Return the (X, Y) coordinate for the center point of the cell that contains the specified text.  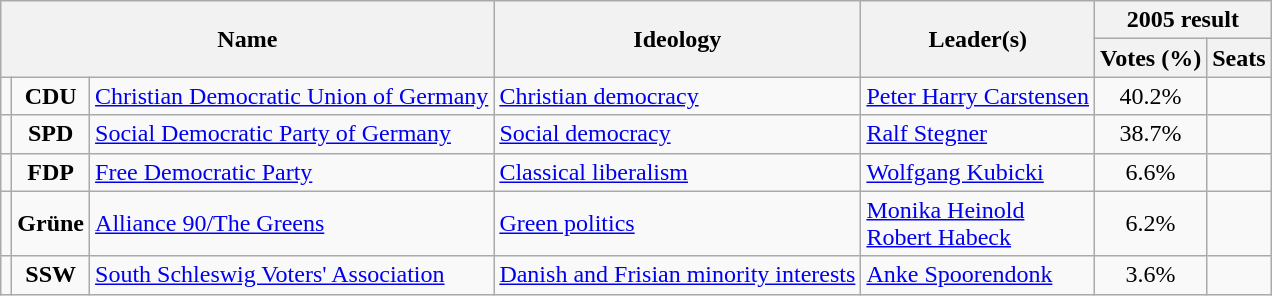
6.2% (1151, 224)
38.7% (1151, 134)
Social democracy (678, 134)
FDP (51, 172)
South Schleswig Voters' Association (292, 275)
Christian Democratic Union of Germany (292, 96)
40.2% (1151, 96)
SSW (51, 275)
2005 result (1184, 20)
Christian democracy (678, 96)
Wolfgang Kubicki (978, 172)
Ralf Stegner (978, 134)
Alliance 90/The Greens (292, 224)
Leader(s) (978, 39)
6.6% (1151, 172)
Anke Spoorendonk (978, 275)
3.6% (1151, 275)
CDU (51, 96)
Monika HeinoldRobert Habeck (978, 224)
SPD (51, 134)
Peter Harry Carstensen (978, 96)
Free Democratic Party (292, 172)
Votes (%) (1151, 58)
Grüne (51, 224)
Seats (1239, 58)
Social Democratic Party of Germany (292, 134)
Classical liberalism (678, 172)
Name (248, 39)
Ideology (678, 39)
Danish and Frisian minority interests (678, 275)
Green politics (678, 224)
